Return (x, y) of the center of cell containing provided text 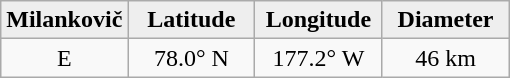
E (64, 58)
Latitude (192, 20)
46 km (446, 58)
Longitude (318, 20)
Milankovič (64, 20)
Diameter (446, 20)
78.0° N (192, 58)
177.2° W (318, 58)
